From the cell containing the given text, extract its center point as [X, Y] coordinate. 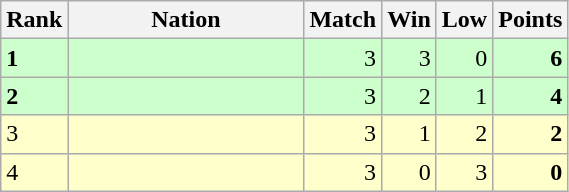
Rank [34, 20]
Win [410, 20]
Points [530, 20]
Low [464, 20]
6 [530, 58]
Nation [186, 20]
Match [343, 20]
